Pinpoint the cell where the given text exists, returning its (X, Y) midpoint coordinate. 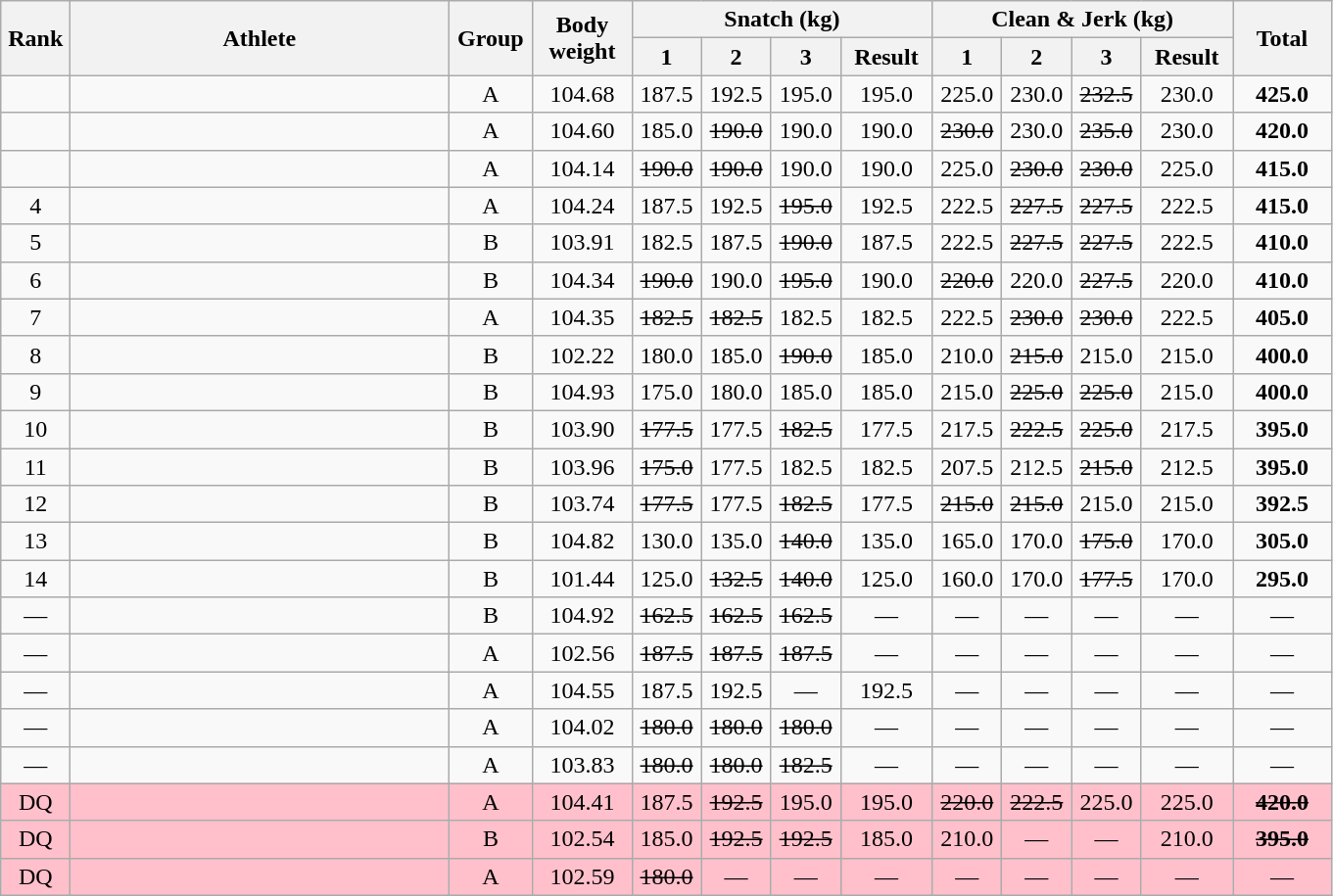
405.0 (1281, 317)
Body weight (582, 38)
104.92 (582, 616)
104.02 (582, 728)
12 (35, 504)
5 (35, 243)
Group (491, 38)
Snatch (kg) (782, 20)
103.96 (582, 467)
104.82 (582, 542)
6 (35, 280)
14 (35, 579)
130.0 (666, 542)
103.91 (582, 243)
11 (35, 467)
104.35 (582, 317)
103.90 (582, 429)
9 (35, 392)
295.0 (1281, 579)
104.14 (582, 168)
Total (1281, 38)
305.0 (1281, 542)
8 (35, 354)
Clean & Jerk (kg) (1083, 20)
392.5 (1281, 504)
104.41 (582, 802)
101.44 (582, 579)
160.0 (968, 579)
165.0 (968, 542)
104.55 (582, 690)
103.74 (582, 504)
103.83 (582, 765)
104.34 (582, 280)
Athlete (260, 38)
102.59 (582, 876)
235.0 (1107, 131)
Rank (35, 38)
104.24 (582, 206)
425.0 (1281, 94)
207.5 (968, 467)
102.56 (582, 653)
102.22 (582, 354)
132.5 (737, 579)
232.5 (1107, 94)
104.68 (582, 94)
102.54 (582, 839)
13 (35, 542)
10 (35, 429)
7 (35, 317)
104.93 (582, 392)
4 (35, 206)
104.60 (582, 131)
